From the cell containing the given text, extract its center point as [x, y] coordinate. 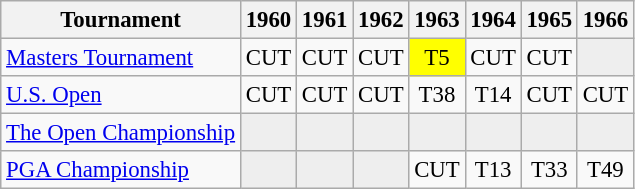
T14 [493, 95]
1960 [268, 20]
T5 [437, 58]
Masters Tournament [121, 58]
1964 [493, 20]
T38 [437, 95]
U.S. Open [121, 95]
1961 [325, 20]
PGA Championship [121, 170]
The Open Championship [121, 133]
T33 [549, 170]
1966 [605, 20]
1963 [437, 20]
1962 [381, 20]
T13 [493, 170]
1965 [549, 20]
T49 [605, 170]
Tournament [121, 20]
